Identify which cell holds the provided text, then report its (X, Y) central coordinate. 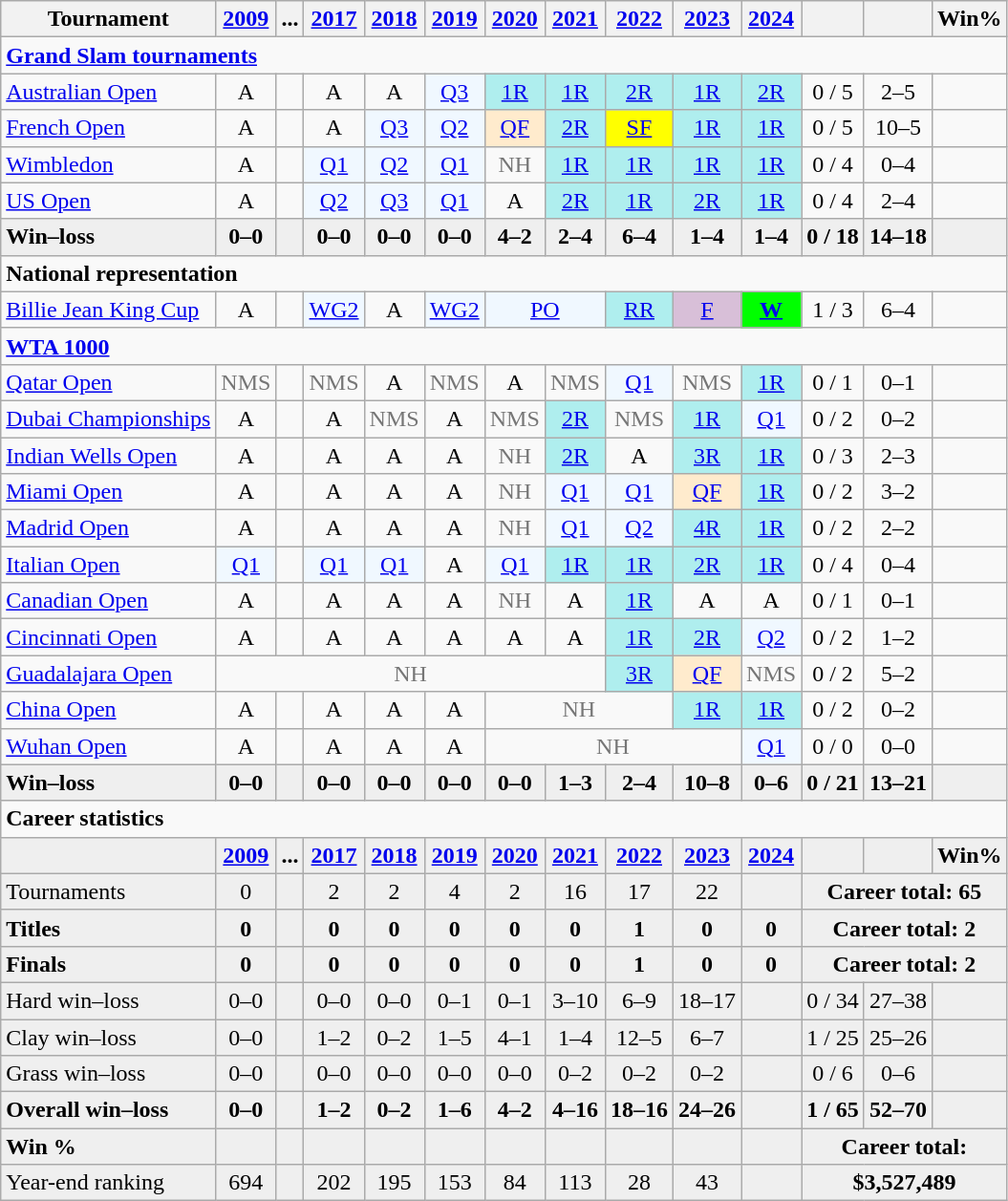
5–2 (898, 674)
1 / 25 (833, 1037)
694 (247, 1183)
Tournament (109, 19)
28 (638, 1183)
13–21 (898, 783)
202 (334, 1183)
0 / 21 (833, 783)
3–2 (898, 492)
RR (638, 310)
W (772, 310)
14–18 (898, 237)
18–17 (707, 1000)
Cincinnati Open (109, 637)
Guadalajara Open (109, 674)
National representation (504, 273)
1 / 3 (833, 310)
Canadian Open (109, 601)
25–26 (898, 1037)
China Open (109, 710)
US Open (109, 201)
Overall win–loss (109, 1110)
Year-end ranking (109, 1183)
10–5 (898, 128)
Hard win–loss (109, 1000)
18–16 (638, 1110)
Wuhan Open (109, 746)
4 (455, 891)
Wimbledon (109, 164)
4R (707, 528)
2–3 (898, 456)
Australian Open (109, 92)
Indian Wells Open (109, 456)
Billie Jean King Cup (109, 310)
27–38 (898, 1000)
Tournaments (109, 891)
1 / 65 (833, 1110)
Finals (109, 964)
84 (514, 1183)
Grass win–loss (109, 1074)
Grand Slam tournaments (504, 55)
PO (545, 310)
$3,527,489 (904, 1183)
0 / 34 (833, 1000)
6–7 (707, 1037)
Clay win–loss (109, 1037)
F (707, 310)
Madrid Open (109, 528)
12–5 (638, 1037)
1–3 (575, 783)
Win % (109, 1147)
Titles (109, 928)
Qatar Open (109, 382)
1–5 (455, 1037)
0 / 3 (833, 456)
195 (394, 1183)
52–70 (898, 1110)
Dubai Championships (109, 418)
4–16 (575, 1110)
0 / 6 (833, 1074)
Italian Open (109, 565)
6–9 (638, 1000)
17 (638, 891)
Miami Open (109, 492)
16 (575, 891)
3–10 (575, 1000)
113 (575, 1183)
24–26 (707, 1110)
4–1 (514, 1037)
0 / 18 (833, 237)
43 (707, 1183)
WTA 1000 (504, 346)
153 (455, 1183)
2–5 (898, 92)
2–2 (898, 528)
1–6 (455, 1110)
Career total: (904, 1147)
22 (707, 891)
10–8 (707, 783)
0 / 0 (833, 746)
Career statistics (504, 819)
French Open (109, 128)
SF (638, 128)
Career total: 65 (904, 891)
